Find where the given text appears and provide that cell's center as [X, Y] coordinate. 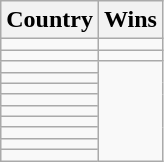
Country [50, 20]
Wins [130, 20]
